Locate the cell with the specified text and output its [x, y] center coordinate. 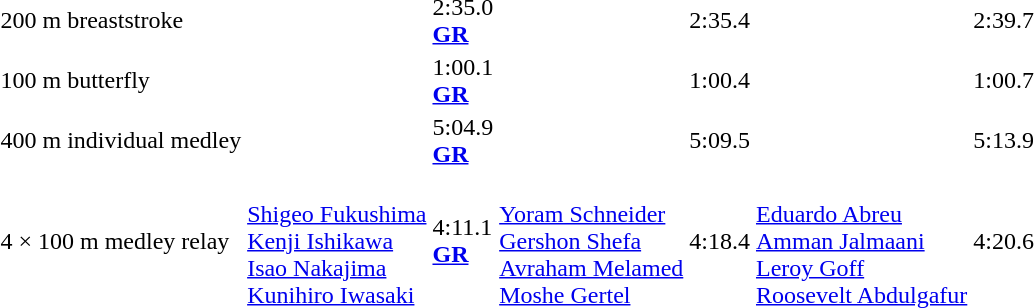
1:00.4 [720, 80]
5:04.9GR [463, 140]
1:00.1GR [463, 80]
5:09.5 [720, 140]
